From the cell containing the given text, extract its center point as (x, y) coordinate. 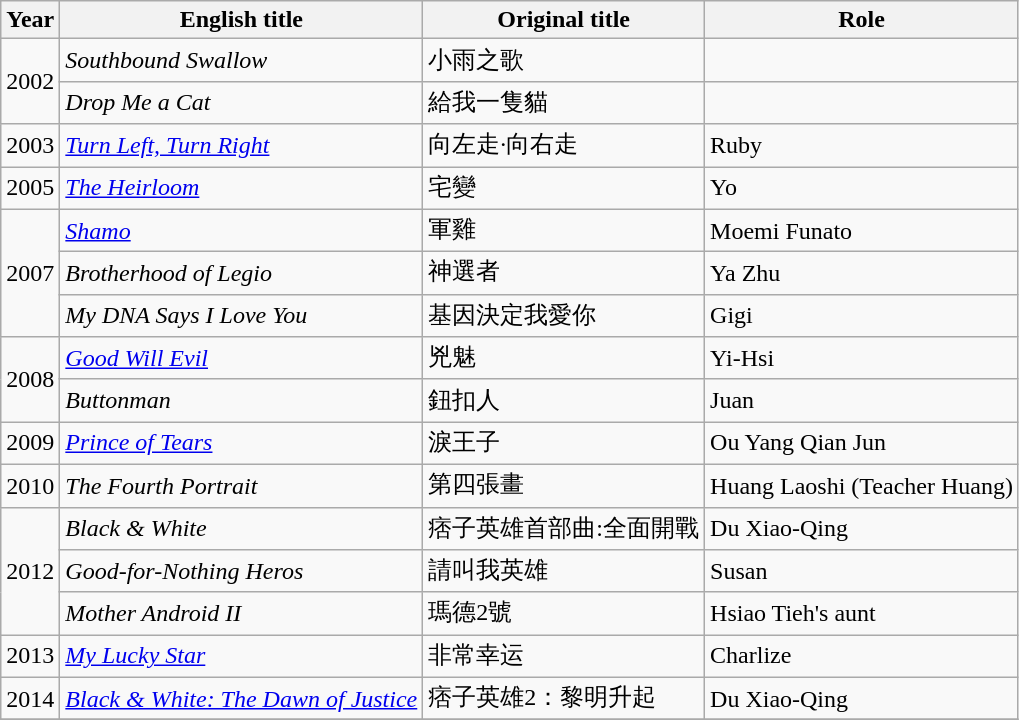
Mother Android II (242, 614)
Drop Me a Cat (242, 102)
2003 (30, 146)
Ruby (862, 146)
2009 (30, 444)
Brotherhood of Legio (242, 274)
Shamo (242, 230)
2005 (30, 188)
非常幸运 (564, 656)
2013 (30, 656)
My Lucky Star (242, 656)
淚王子 (564, 444)
English title (242, 20)
Role (862, 20)
Yo (862, 188)
Buttonman (242, 400)
Huang Laoshi (Teacher Huang) (862, 486)
My DNA Says I Love You (242, 316)
痞子英雄首部曲:全面開戰 (564, 528)
Ou Yang Qian Jun (862, 444)
Yi-Hsi (862, 358)
宅變 (564, 188)
鈕扣人 (564, 400)
Gigi (862, 316)
The Fourth Portrait (242, 486)
Ya Zhu (862, 274)
Southbound Swallow (242, 60)
2002 (30, 82)
Year (30, 20)
Good Will Evil (242, 358)
請叫我英雄 (564, 572)
2012 (30, 571)
Charlize (862, 656)
The Heirloom (242, 188)
Turn Left, Turn Right (242, 146)
Juan (862, 400)
2010 (30, 486)
給我一隻貓 (564, 102)
Prince of Tears (242, 444)
向左走·向右走 (564, 146)
2007 (30, 273)
基因決定我愛你 (564, 316)
Black & White: The Dawn of Justice (242, 698)
神選者 (564, 274)
Hsiao Tieh's aunt (862, 614)
Moemi Funato (862, 230)
2008 (30, 380)
Original title (564, 20)
兇魅 (564, 358)
軍雞 (564, 230)
Black & White (242, 528)
痞子英雄2：黎明升起 (564, 698)
瑪德2號 (564, 614)
小雨之歌 (564, 60)
Susan (862, 572)
2014 (30, 698)
第四張畫 (564, 486)
Good-for-Nothing Heros (242, 572)
